From the cell containing the given text, extract its center point as (X, Y) coordinate. 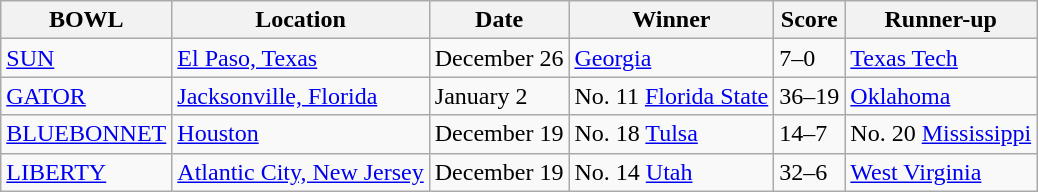
December 26 (499, 58)
GATOR (86, 96)
Atlantic City, New Jersey (300, 172)
Jacksonville, Florida (300, 96)
No. 18 Tulsa (672, 134)
Runner-up (941, 20)
SUN (86, 58)
14–7 (810, 134)
Score (810, 20)
Georgia (672, 58)
Winner (672, 20)
No. 20 Mississippi (941, 134)
36–19 (810, 96)
El Paso, Texas (300, 58)
January 2 (499, 96)
Houston (300, 134)
Texas Tech (941, 58)
West Virginia (941, 172)
BLUEBONNET (86, 134)
Location (300, 20)
LIBERTY (86, 172)
Oklahoma (941, 96)
32–6 (810, 172)
Date (499, 20)
7–0 (810, 58)
BOWL (86, 20)
No. 14 Utah (672, 172)
No. 11 Florida State (672, 96)
